Capture the cell that displays the provided text and extract its [X, Y] central coordinate. 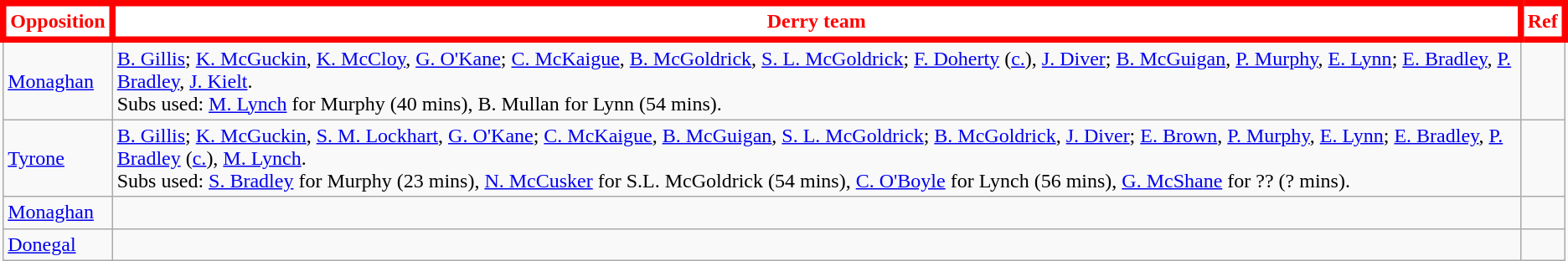
Derry team [816, 22]
Opposition [58, 22]
Ref [1543, 22]
Tyrone [58, 158]
Donegal [58, 244]
